Extract the [X, Y] coordinate from the center of the cell holding the provided text.  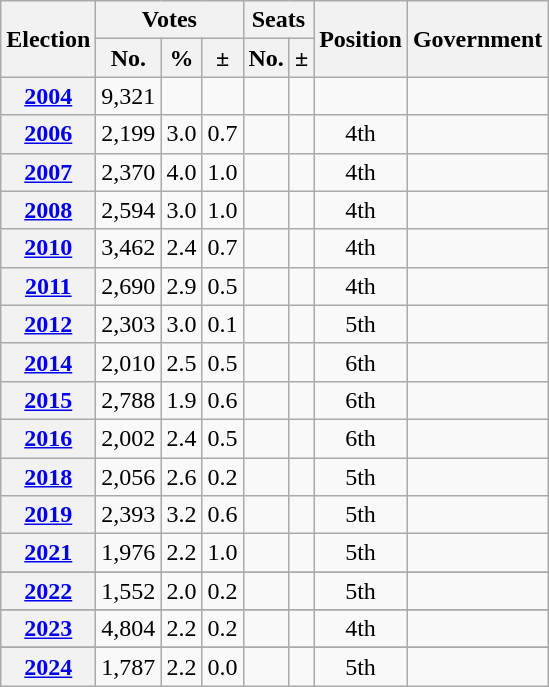
2,788 [128, 400]
2.5 [182, 362]
2014 [48, 362]
1.9 [182, 400]
2019 [48, 515]
2,690 [128, 286]
2,199 [128, 134]
3.2 [182, 515]
2012 [48, 324]
% [182, 58]
9,321 [128, 96]
Government [477, 39]
2006 [48, 134]
1,552 [128, 591]
2021 [48, 553]
2022 [48, 591]
2,370 [128, 172]
2,303 [128, 324]
2024 [48, 667]
3,462 [128, 248]
2,002 [128, 438]
2,056 [128, 477]
Seats [278, 20]
Election [48, 39]
2.0 [182, 591]
2018 [48, 477]
2007 [48, 172]
2023 [48, 629]
2.9 [182, 286]
2008 [48, 210]
2,594 [128, 210]
0.1 [222, 324]
0.0 [222, 667]
2016 [48, 438]
2004 [48, 96]
2,393 [128, 515]
4,804 [128, 629]
2011 [48, 286]
2015 [48, 400]
2,010 [128, 362]
Votes [170, 20]
2.6 [182, 477]
1,976 [128, 553]
1,787 [128, 667]
4.0 [182, 172]
Position [361, 39]
2010 [48, 248]
